Find where the given text appears and provide that cell's center as (x, y) coordinate. 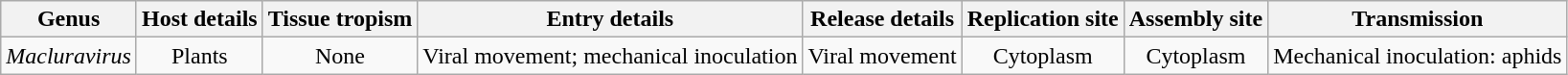
Mechanical inoculation: aphids (1418, 56)
Macluravirus (69, 56)
Transmission (1418, 19)
Release details (882, 19)
Replication site (1042, 19)
Viral movement (882, 56)
Assembly site (1195, 19)
Plants (199, 56)
Entry details (610, 19)
Host details (199, 19)
Genus (69, 19)
Viral movement; mechanical inoculation (610, 56)
None (340, 56)
Tissue tropism (340, 19)
